From the cell containing the given text, extract its center point as [X, Y] coordinate. 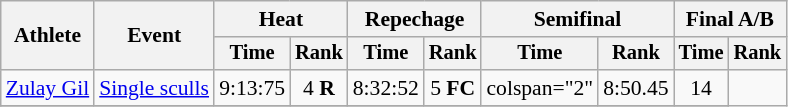
Zulay Gil [48, 88]
14 [702, 88]
5 FC [453, 88]
Heat [281, 19]
Semifinal [577, 19]
9:13:75 [252, 88]
Final A/B [730, 19]
Event [154, 36]
8:50.45 [636, 88]
Athlete [48, 36]
Repechage [415, 19]
Single sculls [154, 88]
4 R [319, 88]
colspan="2" [540, 88]
8:32:52 [386, 88]
